Scan for the cell matching the given text and deliver its (x, y) coordinate at center. 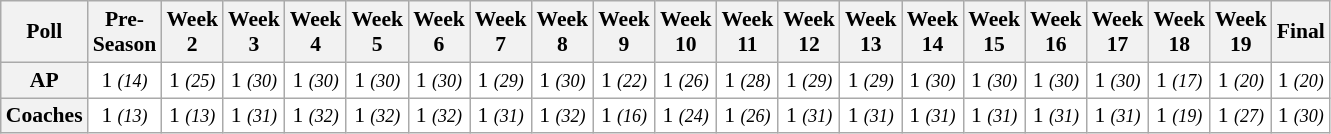
Final (1301, 32)
1 (16) (624, 116)
1 (28) (748, 80)
1 (19) (1179, 116)
Week16 (1056, 32)
Coaches (44, 116)
1 (27) (1241, 116)
Week5 (377, 32)
Week13 (871, 32)
1 (14) (125, 80)
Week15 (994, 32)
Week4 (316, 32)
Week10 (686, 32)
Week11 (748, 32)
Poll (44, 32)
Week3 (254, 32)
Week17 (1118, 32)
Week2 (192, 32)
1 (24) (686, 116)
Week7 (501, 32)
1 (17) (1179, 80)
Week19 (1241, 32)
Week9 (624, 32)
Week18 (1179, 32)
Week8 (562, 32)
Week14 (933, 32)
Pre-Season (125, 32)
Week12 (809, 32)
AP (44, 80)
Week6 (439, 32)
1 (25) (192, 80)
1 (22) (624, 80)
